Capture the cell that displays the provided text and extract its (x, y) central coordinate. 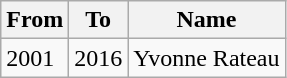
Yvonne Rateau (206, 58)
From (35, 20)
2016 (98, 58)
2001 (35, 58)
Name (206, 20)
To (98, 20)
